From the cell containing the given text, extract its center point as (x, y) coordinate. 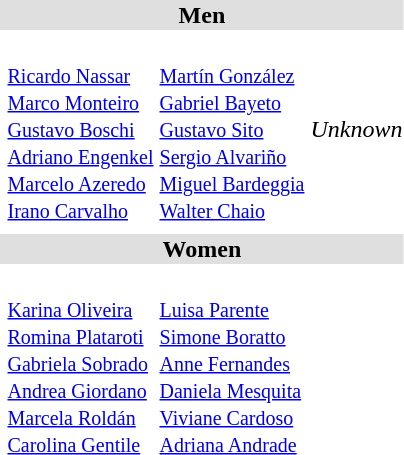
Men (202, 15)
Women (202, 249)
Ricardo Nassar Marco Monteiro Gustavo Boschi Adriano Engenkel Marcelo Azeredo Irano Carvalho (80, 129)
Martín GonzálezGabriel BayetoGustavo SitoSergio AlvariñoMiguel BardeggiaWalter Chaio (232, 129)
Unknown (356, 129)
